Determine the [x, y] coordinate at the center of the cell enclosing the given text.  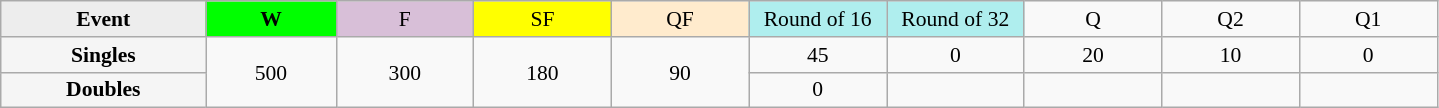
F [405, 19]
10 [1231, 55]
500 [271, 72]
Singles [104, 55]
Round of 16 [818, 19]
20 [1093, 55]
Q1 [1368, 19]
W [271, 19]
SF [543, 19]
300 [405, 72]
Q2 [1231, 19]
Doubles [104, 90]
180 [543, 72]
QF [680, 19]
Round of 32 [955, 19]
Event [104, 19]
90 [680, 72]
Q [1093, 19]
45 [818, 55]
